Return the (X, Y) coordinate for the center point of the cell that contains the specified text.  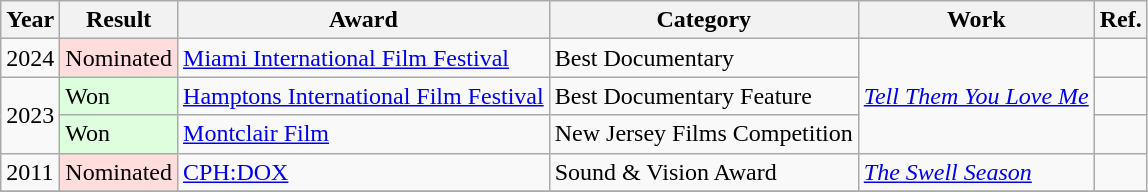
New Jersey Films Competition (704, 134)
Montclair Film (364, 134)
The Swell Season (976, 172)
Award (364, 20)
Best Documentary (704, 58)
2011 (30, 172)
Work (976, 20)
Category (704, 20)
Hamptons International Film Festival (364, 96)
Sound & Vision Award (704, 172)
Best Documentary Feature (704, 96)
Result (119, 20)
2024 (30, 58)
Year (30, 20)
2023 (30, 115)
Ref. (1120, 20)
Tell Them You Love Me (976, 96)
CPH:DOX (364, 172)
Miami International Film Festival (364, 58)
